Return the [X, Y] coordinate for the center point of the cell that contains the specified text.  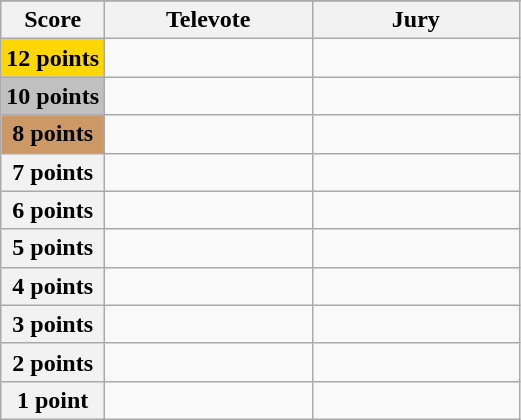
Televote [209, 20]
10 points [53, 96]
Score [53, 20]
8 points [53, 134]
Jury [416, 20]
5 points [53, 248]
6 points [53, 210]
7 points [53, 172]
12 points [53, 58]
3 points [53, 324]
4 points [53, 286]
2 points [53, 362]
1 point [53, 400]
